Return the [x, y] coordinate for the center point of the cell that contains the specified text.  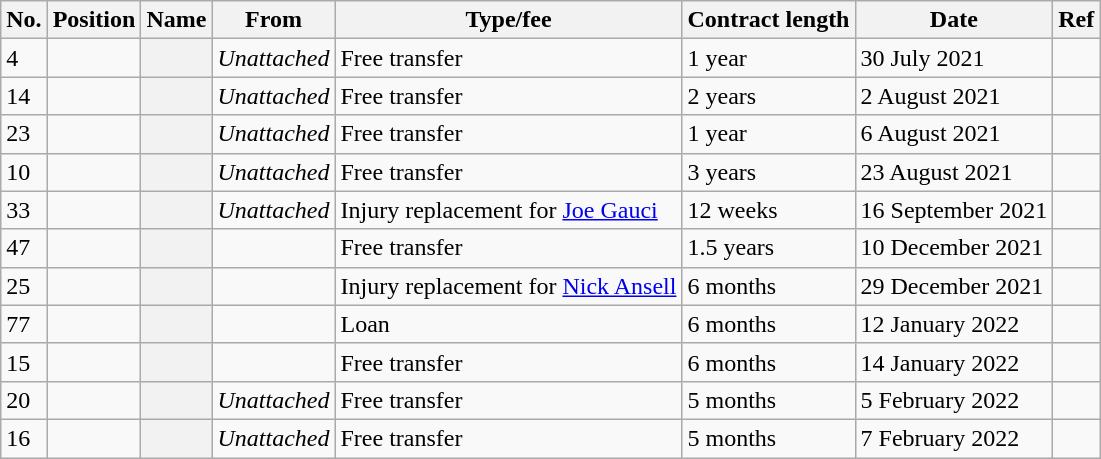
47 [24, 248]
No. [24, 20]
10 December 2021 [954, 248]
33 [24, 210]
3 years [768, 172]
Contract length [768, 20]
Name [176, 20]
2 years [768, 96]
23 [24, 134]
15 [24, 362]
Loan [508, 324]
30 July 2021 [954, 58]
20 [24, 400]
77 [24, 324]
Date [954, 20]
From [274, 20]
25 [24, 286]
Position [94, 20]
4 [24, 58]
Injury replacement for Nick Ansell [508, 286]
14 January 2022 [954, 362]
5 February 2022 [954, 400]
10 [24, 172]
Ref [1076, 20]
23 August 2021 [954, 172]
16 September 2021 [954, 210]
1.5 years [768, 248]
Injury replacement for Joe Gauci [508, 210]
14 [24, 96]
29 December 2021 [954, 286]
6 August 2021 [954, 134]
7 February 2022 [954, 438]
12 weeks [768, 210]
12 January 2022 [954, 324]
Type/fee [508, 20]
2 August 2021 [954, 96]
16 [24, 438]
